From the cell containing the given text, extract its center point as (x, y) coordinate. 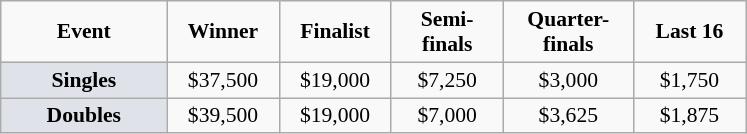
$1,875 (689, 116)
$3,625 (568, 116)
Quarter-finals (568, 32)
$37,500 (223, 80)
Event (84, 32)
$3,000 (568, 80)
$1,750 (689, 80)
Winner (223, 32)
$7,000 (447, 116)
$7,250 (447, 80)
Last 16 (689, 32)
Singles (84, 80)
Semi-finals (447, 32)
Finalist (335, 32)
$39,500 (223, 116)
Doubles (84, 116)
